From the cell containing the given text, extract its center point as [X, Y] coordinate. 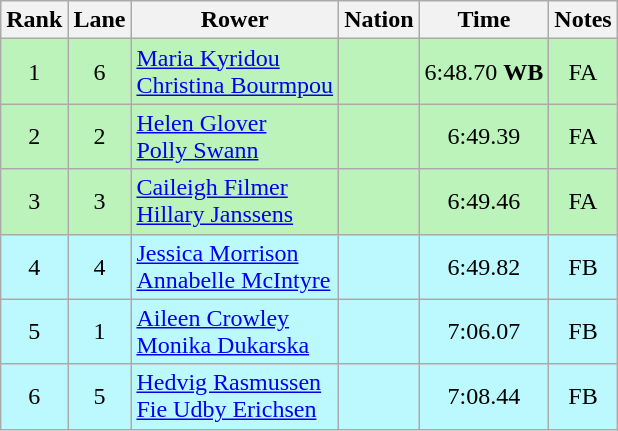
Notes [583, 20]
Caileigh FilmerHillary Janssens [235, 202]
6:49.39 [484, 136]
6:49.46 [484, 202]
7:08.44 [484, 396]
Hedvig RasmussenFie Udby Erichsen [235, 396]
6:48.70 WB [484, 72]
Rank [34, 20]
Lane [100, 20]
Aileen CrowleyMonika Dukarska [235, 332]
Maria KyridouChristina Bourmpou [235, 72]
Nation [379, 20]
Jessica MorrisonAnnabelle McIntyre [235, 266]
7:06.07 [484, 332]
6:49.82 [484, 266]
Time [484, 20]
Helen GloverPolly Swann [235, 136]
Rower [235, 20]
